Determine the [x, y] coordinate at the center of the cell enclosing the given text.  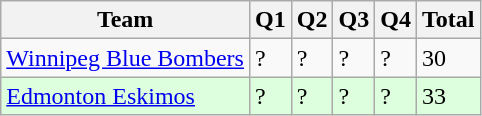
Q1 [270, 20]
Total [448, 20]
Q2 [312, 20]
Edmonton Eskimos [126, 96]
30 [448, 58]
33 [448, 96]
Q3 [354, 20]
Winnipeg Blue Bombers [126, 58]
Team [126, 20]
Q4 [396, 20]
